Search for the cell housing the specified text and yield its [X, Y] center coordinate. 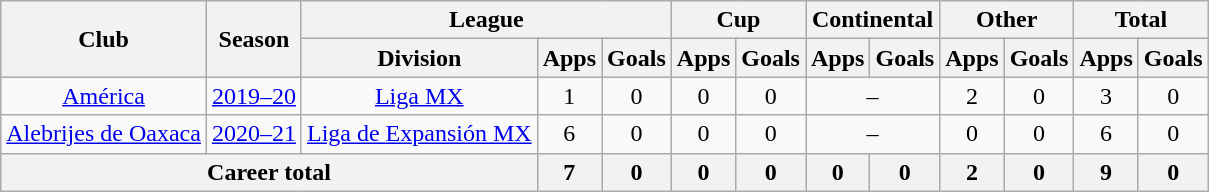
Liga MX [419, 96]
Continental [873, 20]
2020–21 [254, 134]
League [486, 20]
Club [104, 39]
2019–20 [254, 96]
Total [1141, 20]
7 [569, 172]
Other [1007, 20]
Season [254, 39]
Career total [269, 172]
Liga de Expansión MX [419, 134]
Cup [738, 20]
Division [419, 58]
América [104, 96]
Alebrijes de Oaxaca [104, 134]
3 [1106, 96]
1 [569, 96]
9 [1106, 172]
